Find where the given text appears and provide that cell's center as (x, y) coordinate. 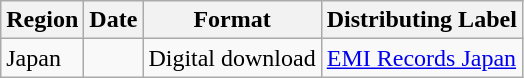
Region (42, 20)
Date (114, 20)
Format (232, 20)
Digital download (232, 58)
Japan (42, 58)
EMI Records Japan (422, 58)
Distributing Label (422, 20)
